Locate the cell with the specified text and output its [X, Y] center coordinate. 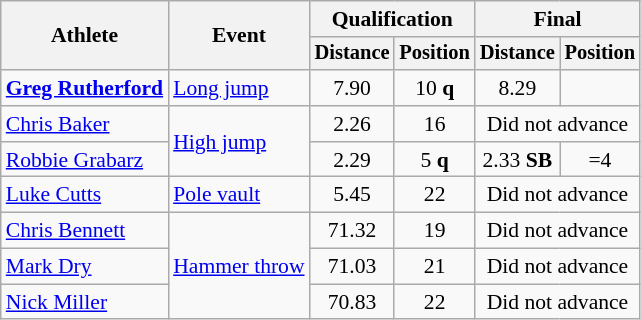
Hammer throw [238, 266]
Robbie Grabarz [84, 160]
Nick Miller [84, 302]
2.29 [352, 160]
Pole vault [238, 195]
16 [434, 124]
Qualification [392, 19]
Luke Cutts [84, 195]
10 q [434, 88]
=4 [600, 160]
8.29 [518, 88]
5 q [434, 160]
2.33 SB [518, 160]
19 [434, 231]
2.26 [352, 124]
5.45 [352, 195]
71.32 [352, 231]
71.03 [352, 267]
Mark Dry [84, 267]
Long jump [238, 88]
70.83 [352, 302]
High jump [238, 142]
Event [238, 36]
21 [434, 267]
Chris Bennett [84, 231]
Greg Rutherford [84, 88]
Final [558, 19]
7.90 [352, 88]
Chris Baker [84, 124]
Athlete [84, 36]
